Capture the cell that displays the provided text and extract its [X, Y] central coordinate. 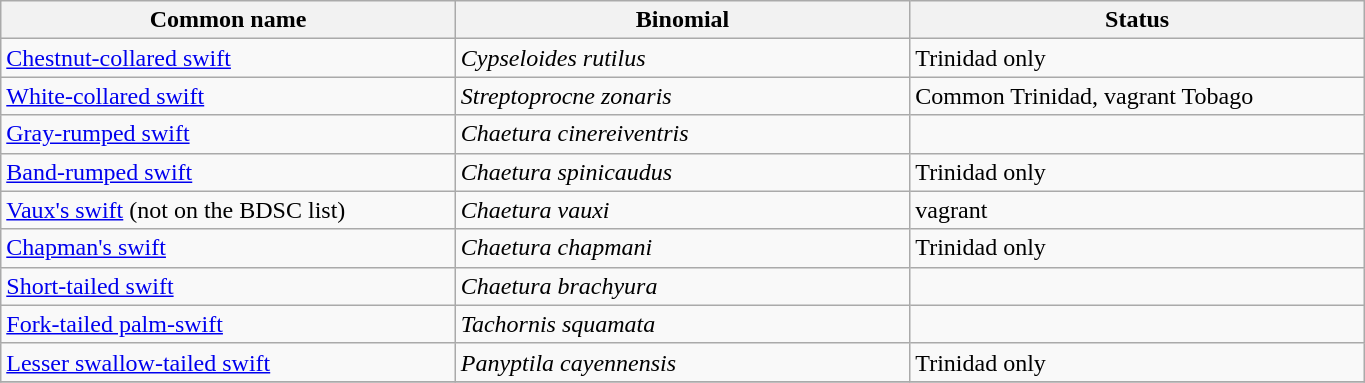
Chaetura spinicaudus [682, 172]
Chaetura cinereiventris [682, 134]
Panyptila cayennensis [682, 362]
Common name [228, 20]
Short-tailed swift [228, 286]
vagrant [1138, 210]
Fork-tailed palm-swift [228, 324]
Streptoprocne zonaris [682, 96]
Chaetura brachyura [682, 286]
Tachornis squamata [682, 324]
Cypseloides rutilus [682, 58]
Gray-rumped swift [228, 134]
Chestnut-collared swift [228, 58]
Lesser swallow-tailed swift [228, 362]
Chapman's swift [228, 248]
Common Trinidad, vagrant Tobago [1138, 96]
Chaetura vauxi [682, 210]
Chaetura chapmani [682, 248]
Status [1138, 20]
Band-rumped swift [228, 172]
Binomial [682, 20]
Vaux's swift (not on the BDSC list) [228, 210]
White-collared swift [228, 96]
